Capture the cell that displays the provided text and extract its (x, y) central coordinate. 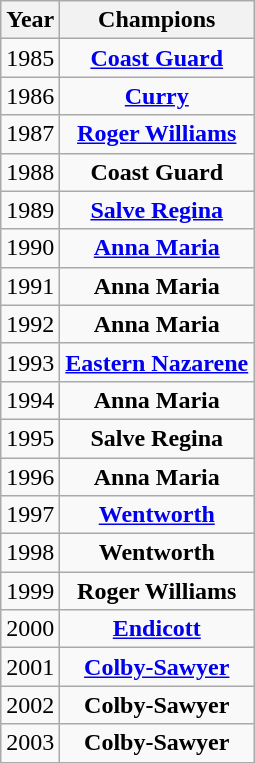
1994 (30, 400)
Year (30, 20)
2001 (30, 667)
1986 (30, 96)
Eastern Nazarene (157, 362)
1990 (30, 248)
1989 (30, 210)
1992 (30, 324)
1985 (30, 58)
1998 (30, 553)
1997 (30, 515)
1995 (30, 438)
Endicott (157, 629)
2000 (30, 629)
1991 (30, 286)
Champions (157, 20)
1987 (30, 134)
1993 (30, 362)
2003 (30, 743)
1988 (30, 172)
1999 (30, 591)
1996 (30, 477)
2002 (30, 705)
Curry (157, 96)
